Detect which cell encompasses the target text, then output its [x, y] center coordinate. 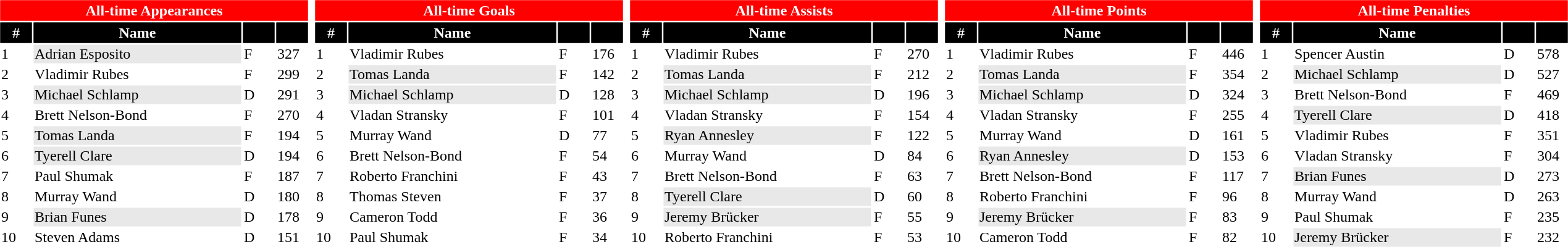
34 [608, 238]
84 [923, 156]
263 [1553, 197]
53 [923, 238]
178 [293, 217]
128 [608, 94]
469 [1553, 94]
446 [1238, 54]
55 [923, 217]
60 [923, 197]
117 [1238, 176]
161 [1238, 135]
122 [923, 135]
324 [1238, 94]
101 [608, 115]
235 [1553, 217]
43 [608, 176]
Spencer Austin [1397, 54]
All-time Penalties [1414, 10]
153 [1238, 156]
578 [1553, 54]
All-time Appearances [154, 10]
273 [1553, 176]
All-time Assists [784, 10]
291 [293, 94]
63 [923, 176]
299 [293, 75]
83 [1238, 217]
176 [608, 54]
232 [1553, 238]
327 [293, 54]
212 [923, 75]
354 [1238, 75]
37 [608, 197]
Steven Adams [137, 238]
142 [608, 75]
All-time Points [1099, 10]
196 [923, 94]
Adrian Esposito [137, 54]
77 [608, 135]
418 [1553, 115]
Thomas Steven [452, 197]
527 [1553, 75]
54 [608, 156]
96 [1238, 197]
180 [293, 197]
255 [1238, 115]
151 [293, 238]
36 [608, 217]
304 [1553, 156]
154 [923, 115]
82 [1238, 238]
187 [293, 176]
All-time Goals [469, 10]
351 [1553, 135]
